Return [X, Y] of the center of cell containing provided text 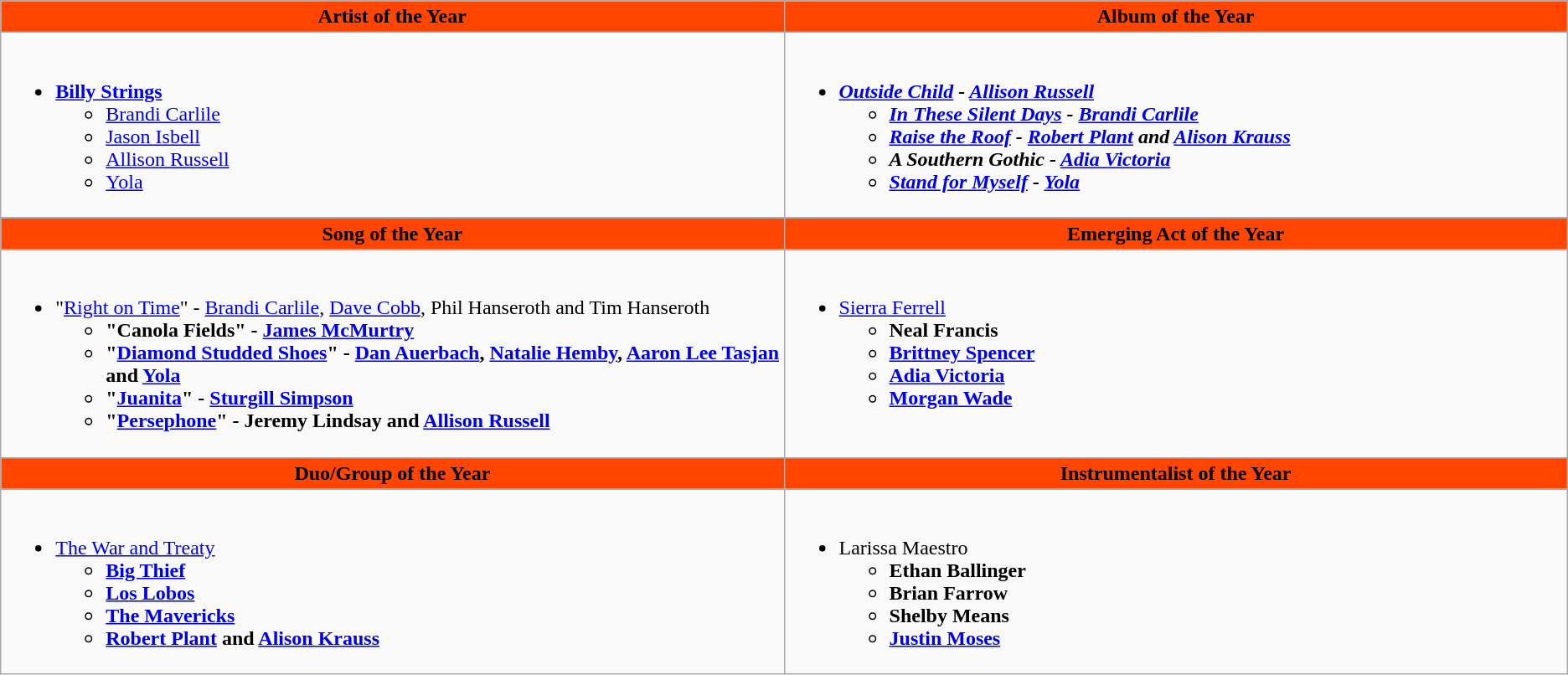
The War and TreatyBig ThiefLos LobosThe MavericksRobert Plant and Alison Krauss [392, 581]
Album of the Year [1176, 17]
Sierra FerrellNeal FrancisBrittney SpencerAdia VictoriaMorgan Wade [1176, 353]
Song of the Year [392, 234]
Larissa MaestroEthan BallingerBrian FarrowShelby MeansJustin Moses [1176, 581]
Artist of the Year [392, 17]
Instrumentalist of the Year [1176, 473]
Billy StringsBrandi CarlileJason IsbellAllison RussellYola [392, 126]
Duo/Group of the Year [392, 473]
Emerging Act of the Year [1176, 234]
